For the text-containing cell, return its midpoint in (x, y) coordinate format. 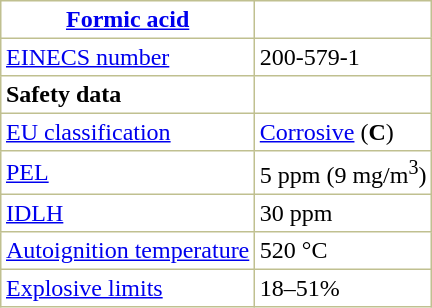
IDLH (128, 214)
Explosive limits (128, 289)
Safety data (128, 95)
520 °C (344, 251)
PEL (128, 173)
Formic acid (128, 20)
30 ppm (344, 214)
Autoignition temperature (128, 251)
Corrosive (C) (344, 132)
EINECS number (128, 57)
5 ppm (9 mg/m3) (344, 173)
18–51% (344, 289)
200-579-1 (344, 57)
EU classification (128, 132)
